Identify which cell holds the provided text, then report its [X, Y] central coordinate. 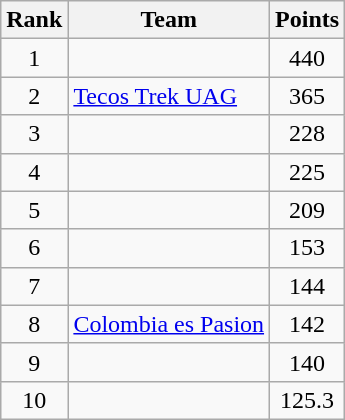
10 [34, 400]
2 [34, 96]
7 [34, 286]
209 [308, 210]
Rank [34, 20]
125.3 [308, 400]
228 [308, 134]
Team [169, 20]
5 [34, 210]
440 [308, 58]
8 [34, 324]
9 [34, 362]
4 [34, 172]
365 [308, 96]
Colombia es Pasion [169, 324]
144 [308, 286]
6 [34, 248]
1 [34, 58]
225 [308, 172]
Tecos Trek UAG [169, 96]
3 [34, 134]
153 [308, 248]
Points [308, 20]
140 [308, 362]
142 [308, 324]
